Return the [x, y] coordinate for the center point of the cell that contains the specified text.  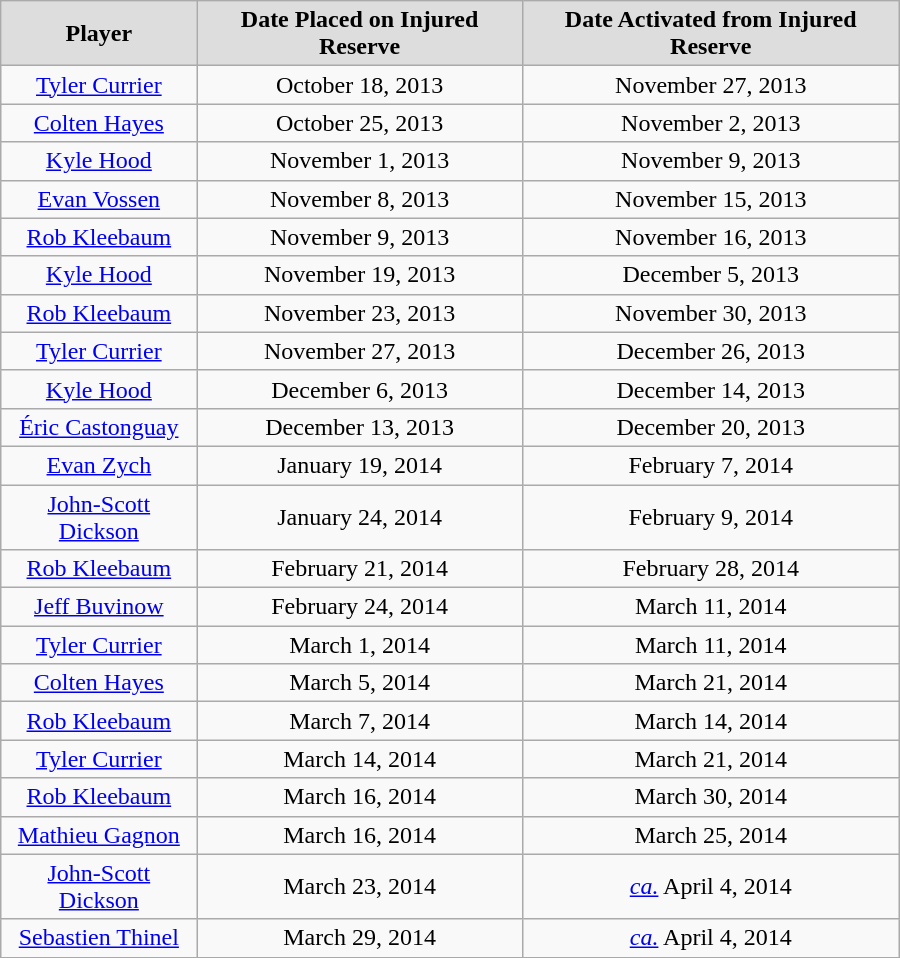
March 23, 2014 [360, 886]
December 26, 2013 [710, 351]
February 9, 2014 [710, 516]
January 24, 2014 [360, 516]
November 19, 2013 [360, 275]
December 13, 2013 [360, 427]
Sebastien Thinel [99, 938]
October 18, 2013 [360, 85]
February 28, 2014 [710, 569]
Date Activated from Injured Reserve [710, 34]
Date Placed on Injured Reserve [360, 34]
December 20, 2013 [710, 427]
February 21, 2014 [360, 569]
Evan Zych [99, 465]
March 1, 2014 [360, 645]
October 25, 2013 [360, 123]
November 1, 2013 [360, 161]
March 29, 2014 [360, 938]
Player [99, 34]
November 2, 2013 [710, 123]
March 25, 2014 [710, 835]
November 16, 2013 [710, 237]
March 7, 2014 [360, 721]
November 15, 2013 [710, 199]
March 5, 2014 [360, 683]
February 7, 2014 [710, 465]
March 30, 2014 [710, 797]
December 14, 2013 [710, 389]
November 8, 2013 [360, 199]
December 5, 2013 [710, 275]
December 6, 2013 [360, 389]
January 19, 2014 [360, 465]
February 24, 2014 [360, 607]
Éric Castonguay [99, 427]
November 30, 2013 [710, 313]
Jeff Buvinow [99, 607]
November 23, 2013 [360, 313]
Evan Vossen [99, 199]
Mathieu Gagnon [99, 835]
